Identify which cell holds the provided text, then report its [x, y] central coordinate. 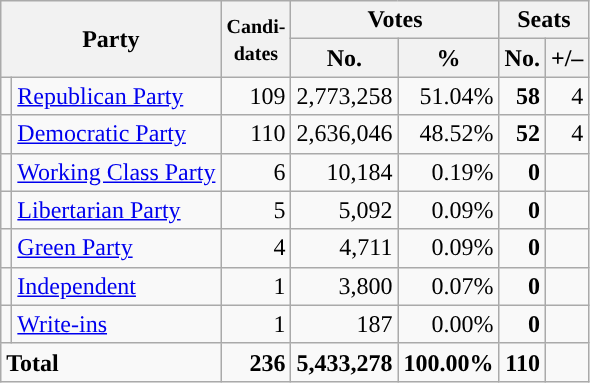
Green Party [116, 248]
Candi-dates [256, 39]
Votes [395, 20]
6 [256, 172]
109 [256, 96]
51.04% [448, 96]
5,092 [344, 210]
2,636,046 [344, 134]
236 [256, 362]
48.52% [448, 134]
0.07% [448, 286]
Total [111, 362]
10,184 [344, 172]
Democratic Party [116, 134]
Seats [544, 20]
+/– [566, 58]
4,711 [344, 248]
0.00% [448, 324]
0.19% [448, 172]
3,800 [344, 286]
5,433,278 [344, 362]
2,773,258 [344, 96]
% [448, 58]
Party [111, 39]
Working Class Party [116, 172]
187 [344, 324]
52 [522, 134]
Independent [116, 286]
100.00% [448, 362]
58 [522, 96]
Republican Party [116, 96]
5 [256, 210]
Libertarian Party [116, 210]
Write-ins [116, 324]
